From the cell containing the given text, extract its center point as [X, Y] coordinate. 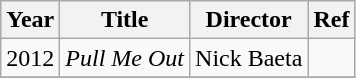
Year [30, 20]
Nick Baeta [249, 58]
Title [125, 20]
Director [249, 20]
Ref [332, 20]
Pull Me Out [125, 58]
2012 [30, 58]
